Return the [x, y] coordinate for the center point of the cell that contains the specified text.  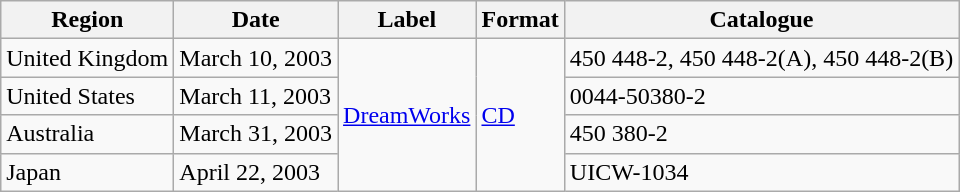
March 31, 2003 [256, 134]
450 380-2 [761, 134]
CD [520, 115]
March 11, 2003 [256, 96]
Format [520, 20]
450 448-2, 450 448-2(A), 450 448-2(B) [761, 58]
DreamWorks [407, 115]
Date [256, 20]
March 10, 2003 [256, 58]
United Kingdom [88, 58]
Catalogue [761, 20]
UICW-1034 [761, 172]
United States [88, 96]
April 22, 2003 [256, 172]
Label [407, 20]
Region [88, 20]
Japan [88, 172]
Australia [88, 134]
0044-50380-2 [761, 96]
